Detect which cell encompasses the target text, then output its (x, y) center coordinate. 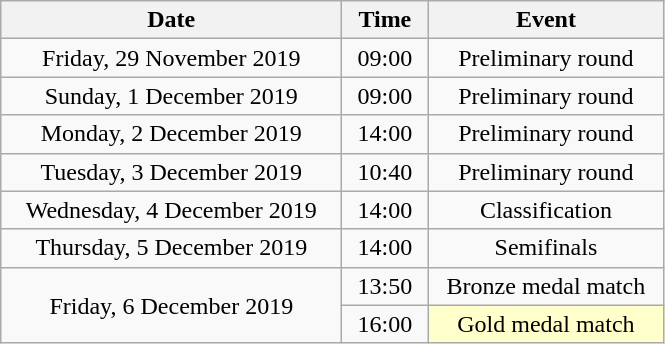
16:00 (385, 324)
Wednesday, 4 December 2019 (172, 210)
Gold medal match (546, 324)
Tuesday, 3 December 2019 (172, 172)
Date (172, 20)
Thursday, 5 December 2019 (172, 248)
Classification (546, 210)
Monday, 2 December 2019 (172, 134)
Bronze medal match (546, 286)
Time (385, 20)
Friday, 29 November 2019 (172, 58)
Friday, 6 December 2019 (172, 305)
Semifinals (546, 248)
10:40 (385, 172)
Event (546, 20)
13:50 (385, 286)
Sunday, 1 December 2019 (172, 96)
